Search for the cell housing the specified text and yield its [X, Y] center coordinate. 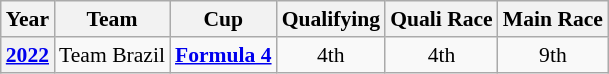
Qualifying [331, 19]
Cup [224, 19]
2022 [28, 55]
9th [553, 55]
Year [28, 19]
Main Race [553, 19]
Team Brazil [112, 55]
Formula 4 [224, 55]
Quali Race [442, 19]
Team [112, 19]
